Scan for the cell matching the given text and deliver its [X, Y] coordinate at center. 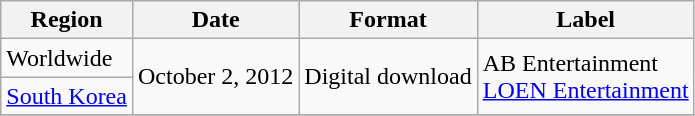
Label [586, 20]
South Korea [67, 96]
Digital download [388, 77]
Region [67, 20]
October 2, 2012 [215, 77]
AB EntertainmentLOEN Entertainment [586, 77]
Date [215, 20]
Format [388, 20]
Worldwide [67, 58]
